Determine the (x, y) coordinate at the center of the cell enclosing the given text.  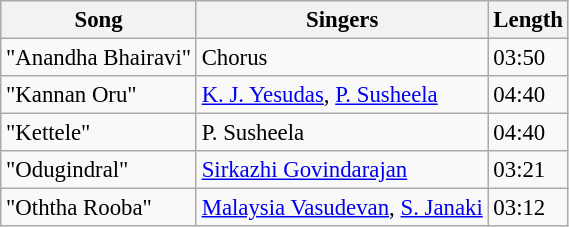
Malaysia Vasudevan, S. Janaki (342, 208)
03:12 (528, 208)
"Kettele" (99, 133)
"Oththa Rooba" (99, 208)
03:21 (528, 170)
Sirkazhi Govindarajan (342, 170)
03:50 (528, 58)
"Odugindral" (99, 170)
Length (528, 20)
Song (99, 20)
P. Susheela (342, 133)
Chorus (342, 58)
K. J. Yesudas, P. Susheela (342, 95)
"Kannan Oru" (99, 95)
Singers (342, 20)
"Anandha Bhairavi" (99, 58)
